Search for the cell housing the specified text and yield its (x, y) center coordinate. 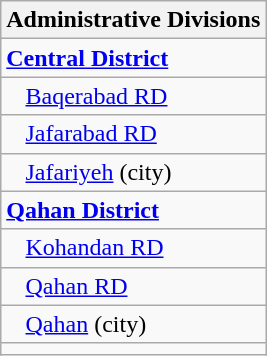
Jafarabad RD (134, 134)
Central District (134, 58)
Qahan (city) (134, 324)
Kohandan RD (134, 248)
Qahan RD (134, 286)
Administrative Divisions (134, 20)
Qahan District (134, 210)
Baqerabad RD (134, 96)
Jafariyeh (city) (134, 172)
